For the text-containing cell, return its midpoint in [X, Y] coordinate format. 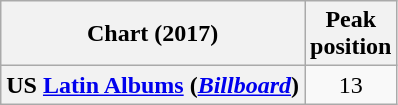
US Latin Albums (Billboard) [153, 85]
Chart (2017) [153, 34]
Peakposition [351, 34]
13 [351, 85]
